Return the [X, Y] coordinate for the center point of the cell that contains the specified text.  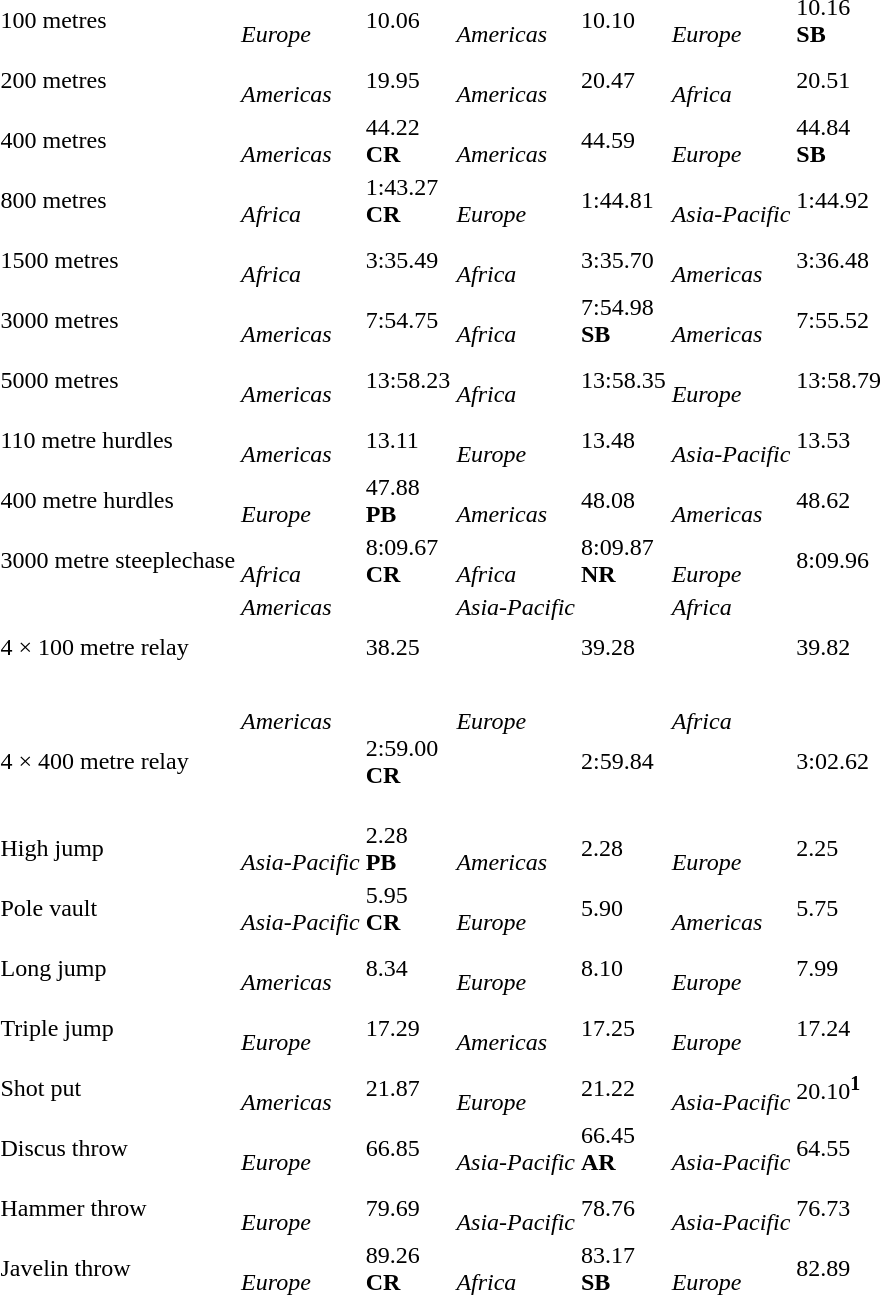
8:09.67CR [408, 560]
3:35.49 [408, 260]
13.11 [408, 440]
44.59 [624, 140]
47.88PB [408, 500]
5.95CR [408, 908]
5.90 [624, 908]
2.28PB [408, 848]
8.10 [624, 968]
3:35.70 [624, 260]
13:58.23 [408, 380]
1:43.27CR [408, 200]
66.85 [408, 1148]
38.25 [408, 648]
66.45AR [624, 1148]
21.22 [624, 1088]
13:58.35 [624, 380]
21.87 [408, 1088]
19.95 [408, 80]
7:54.98SB [624, 320]
17.29 [408, 1028]
2.28 [624, 848]
8.34 [408, 968]
79.69 [408, 1208]
20.47 [624, 80]
13.48 [624, 440]
17.25 [624, 1028]
44.22 CR [408, 140]
78.76 [624, 1208]
1:44.81 [624, 200]
2:59.00CR [408, 762]
2:59.84 [624, 762]
8:09.87NR [624, 560]
7:54.75 [408, 320]
39.28 [624, 648]
48.08 [624, 500]
